Return [x, y] of the center of cell containing provided text 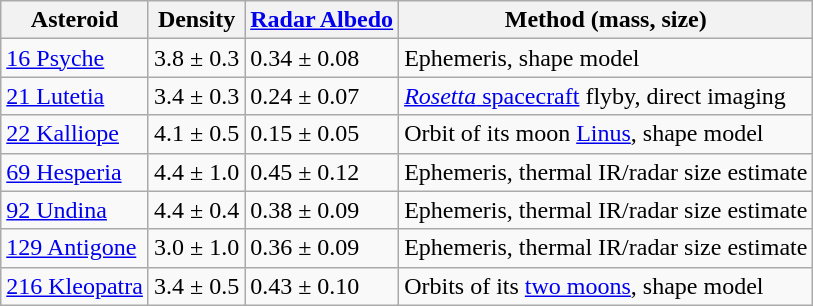
69 Hesperia [75, 172]
0.34 ± 0.08 [322, 58]
3.8 ± 0.3 [196, 58]
0.24 ± 0.07 [322, 96]
129 Antigone [75, 248]
Ephemeris, shape model [606, 58]
3.4 ± 0.5 [196, 286]
216 Kleopatra [75, 286]
0.15 ± 0.05 [322, 134]
3.4 ± 0.3 [196, 96]
Rosetta spacecraft flyby, direct imaging [606, 96]
Asteroid [75, 20]
Orbits of its two moons, shape model [606, 286]
0.36 ± 0.09 [322, 248]
22 Kalliope [75, 134]
Density [196, 20]
0.38 ± 0.09 [322, 210]
0.45 ± 0.12 [322, 172]
21 Lutetia [75, 96]
3.0 ± 1.0 [196, 248]
4.4 ± 1.0 [196, 172]
92 Undina [75, 210]
4.4 ± 0.4 [196, 210]
Orbit of its moon Linus, shape model [606, 134]
16 Psyche [75, 58]
Method (mass, size) [606, 20]
0.43 ± 0.10 [322, 286]
4.1 ± 0.5 [196, 134]
Radar Albedo [322, 20]
